Pinpoint the cell where the given text exists, returning its (x, y) midpoint coordinate. 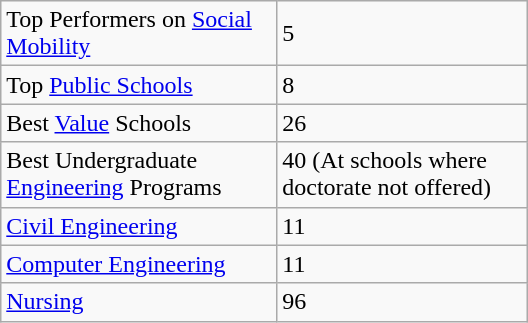
26 (402, 123)
Top Public Schools (139, 85)
Computer Engineering (139, 264)
40 (At schools where doctorate not offered) (402, 174)
Civil Engineering (139, 226)
Best Undergraduate Engineering Programs (139, 174)
Top Performers on Social Mobility (139, 34)
5 (402, 34)
96 (402, 302)
Nursing (139, 302)
Best Value Schools (139, 123)
8 (402, 85)
